Search for the cell housing the specified text and yield its [x, y] center coordinate. 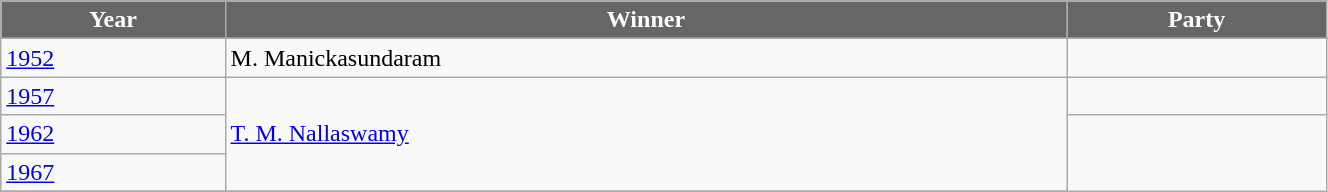
1962 [113, 134]
Party [1197, 20]
T. M. Nallaswamy [646, 134]
1957 [113, 96]
Winner [646, 20]
1952 [113, 58]
M. Manickasundaram [646, 58]
1967 [113, 172]
Year [113, 20]
